Pinpoint the cell where the given text exists, returning its (X, Y) midpoint coordinate. 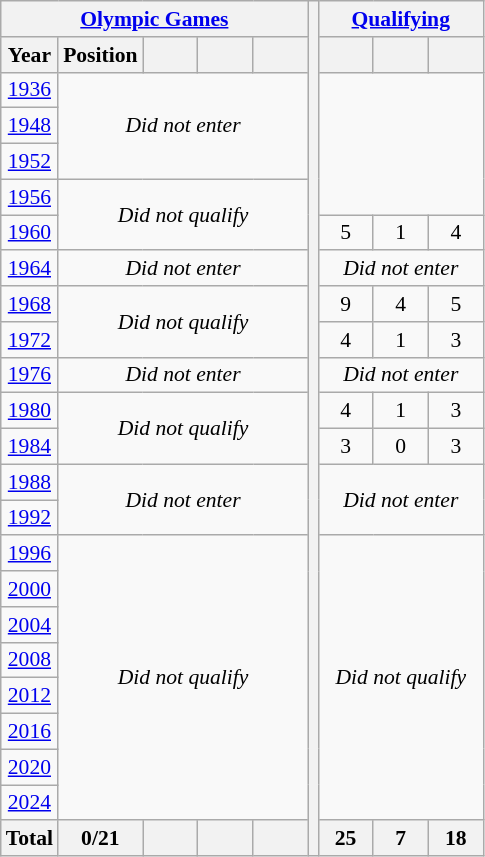
1964 (30, 269)
Year (30, 55)
Position (100, 55)
1996 (30, 554)
Total (30, 839)
0/21 (100, 839)
1988 (30, 482)
Olympic Games (154, 19)
Qualifying (400, 19)
1952 (30, 162)
9 (346, 304)
2012 (30, 696)
1968 (30, 304)
1956 (30, 197)
1992 (30, 518)
1948 (30, 126)
1984 (30, 447)
2004 (30, 625)
25 (346, 839)
1972 (30, 340)
2016 (30, 732)
1960 (30, 233)
1980 (30, 411)
7 (400, 839)
18 (456, 839)
2024 (30, 803)
0 (400, 447)
2000 (30, 589)
1936 (30, 90)
2020 (30, 767)
2008 (30, 660)
1976 (30, 375)
